Find where the given text appears and provide that cell's center as (x, y) coordinate. 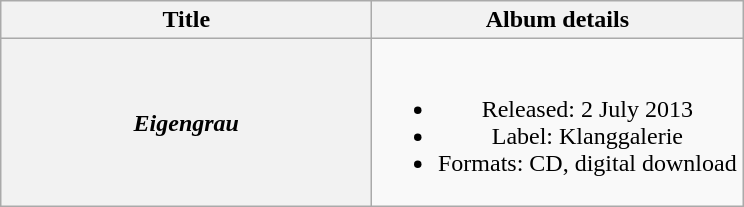
Album details (558, 20)
Eigengrau (186, 122)
Title (186, 20)
Released: 2 July 2013Label: KlanggalerieFormats: CD, digital download (558, 122)
